For the text-containing cell, return its midpoint in [x, y] coordinate format. 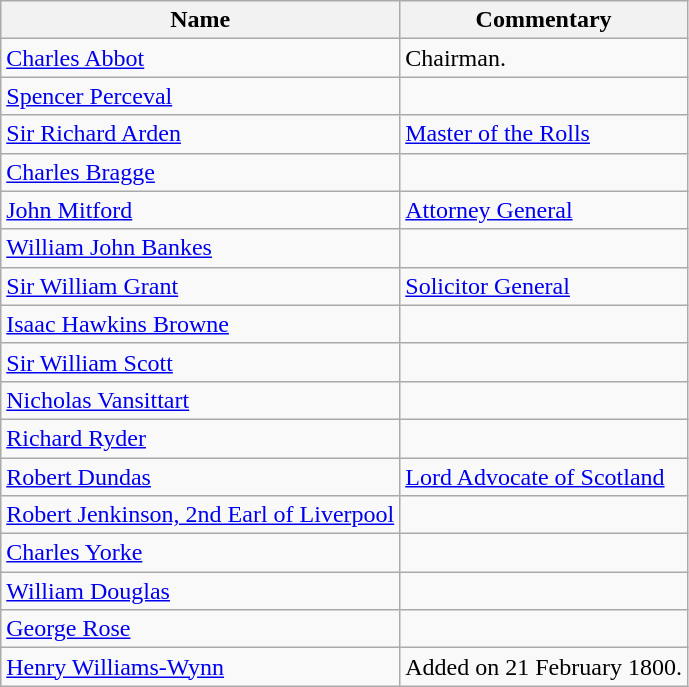
Lord Advocate of Scotland [544, 477]
George Rose [200, 629]
William John Bankes [200, 248]
Commentary [544, 20]
Richard Ryder [200, 438]
Charles Bragge [200, 172]
Master of the Rolls [544, 134]
Sir William Grant [200, 286]
Isaac Hawkins Browne [200, 324]
Charles Abbot [200, 58]
Spencer Perceval [200, 96]
Henry Williams-Wynn [200, 667]
Robert Jenkinson, 2nd Earl of Liverpool [200, 515]
Attorney General [544, 210]
Sir William Scott [200, 362]
Added on 21 February 1800. [544, 667]
Name [200, 20]
Charles Yorke [200, 553]
Robert Dundas [200, 477]
Sir Richard Arden [200, 134]
William Douglas [200, 591]
Solicitor General [544, 286]
Chairman. [544, 58]
Nicholas Vansittart [200, 400]
John Mitford [200, 210]
